Extract the (X, Y) coordinate from the center of the cell holding the provided text.  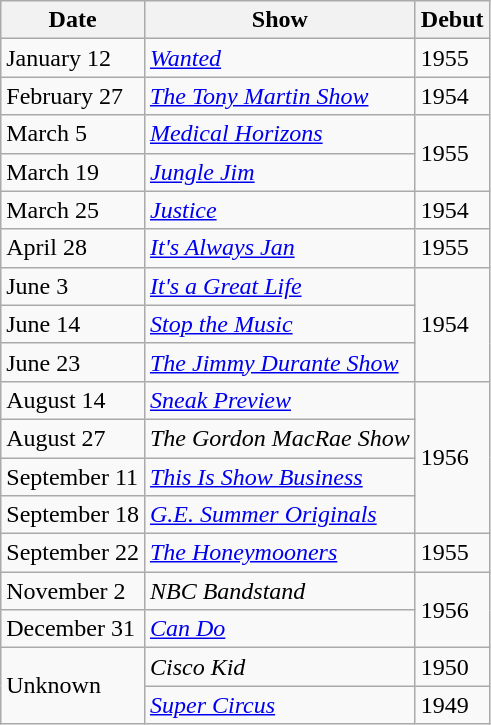
March 19 (73, 172)
1950 (452, 667)
Cisco Kid (280, 667)
March 25 (73, 210)
Justice (280, 210)
Stop the Music (280, 324)
August 27 (73, 438)
August 14 (73, 400)
Super Circus (280, 705)
The Jimmy Durante Show (280, 362)
The Honeymooners (280, 553)
Medical Horizons (280, 134)
September 18 (73, 515)
January 12 (73, 58)
February 27 (73, 96)
September 11 (73, 477)
The Gordon MacRae Show (280, 438)
June 23 (73, 362)
1949 (452, 705)
It's Always Jan (280, 248)
Show (280, 20)
Wanted (280, 58)
Date (73, 20)
Unknown (73, 686)
April 28 (73, 248)
Debut (452, 20)
June 3 (73, 286)
Jungle Jim (280, 172)
NBC Bandstand (280, 591)
November 2 (73, 591)
Sneak Preview (280, 400)
The Tony Martin Show (280, 96)
G.E. Summer Originals (280, 515)
This Is Show Business (280, 477)
June 14 (73, 324)
March 5 (73, 134)
Can Do (280, 629)
December 31 (73, 629)
September 22 (73, 553)
It's a Great Life (280, 286)
